Find where the given text appears and provide that cell's center as (X, Y) coordinate. 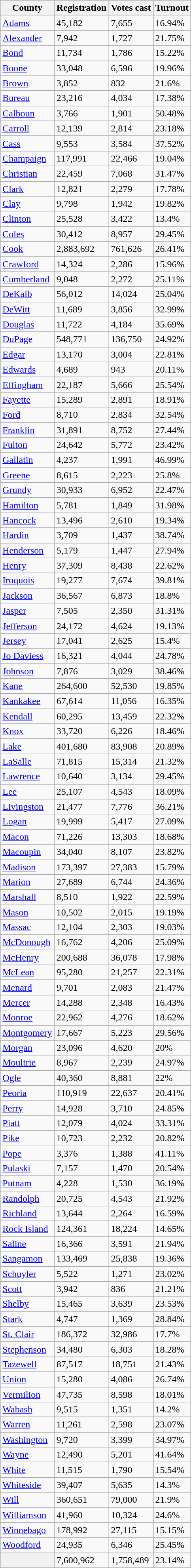
36,567 (81, 596)
10,640 (81, 776)
360,651 (81, 1500)
8,967 (81, 1063)
Livingston (27, 807)
836 (131, 1289)
County (27, 8)
1,849 (131, 505)
Putnam (27, 1184)
Fulton (27, 445)
33,048 (81, 68)
60,295 (81, 716)
Pike (27, 1138)
9,798 (81, 204)
14,024 (131, 294)
401,680 (81, 746)
1,758,489 (131, 1560)
36.19% (172, 1184)
25,838 (131, 1259)
Hardin (27, 535)
Carroll (27, 128)
23.14% (172, 1560)
19.04% (172, 158)
Douglas (27, 324)
Macon (27, 837)
DeKalb (27, 294)
27,689 (81, 882)
79,000 (131, 1500)
26.74% (172, 1379)
34,040 (81, 852)
34.97% (172, 1440)
20,725 (81, 1199)
13,644 (81, 1214)
124,361 (81, 1229)
4,620 (131, 1048)
17.38% (172, 98)
1,437 (131, 535)
5,635 (131, 1485)
10,324 (131, 1515)
18.8% (172, 596)
Warren (27, 1425)
25.45% (172, 1545)
3,709 (81, 535)
12,104 (81, 927)
Morgan (27, 1048)
St. Clair (27, 1334)
5,417 (131, 822)
2,348 (131, 1003)
Johnson (27, 671)
Clay (27, 204)
178,992 (81, 1530)
Bureau (27, 98)
23.53% (172, 1304)
33.31% (172, 1123)
1,271 (131, 1274)
1,922 (131, 897)
264,600 (81, 686)
41.64% (172, 1455)
4,034 (131, 98)
22.31% (172, 972)
24.78% (172, 656)
24.97% (172, 1063)
29.56% (172, 1033)
Woodford (27, 1545)
24.92% (172, 339)
27.94% (172, 550)
21.94% (172, 1244)
548,771 (81, 339)
5,223 (131, 1033)
11,515 (81, 1470)
24.36% (172, 882)
15,280 (81, 1379)
1,727 (131, 38)
Winnebago (27, 1530)
15.79% (172, 867)
11,722 (81, 324)
36,078 (131, 957)
19.03% (172, 927)
22,187 (81, 384)
11,689 (81, 309)
2,223 (131, 475)
Union (27, 1379)
136,750 (131, 339)
36.21% (172, 807)
15,314 (131, 761)
Stephenson (27, 1349)
Sangamon (27, 1259)
Jo Daviess (27, 656)
Edwards (27, 369)
Hancock (27, 520)
1,351 (131, 1410)
27.44% (172, 430)
15,289 (81, 400)
32.99% (172, 309)
6,596 (131, 68)
18.28% (172, 1349)
25,107 (81, 792)
3,591 (131, 1244)
Wabash (27, 1410)
11,261 (81, 1425)
Jackson (27, 596)
Monroe (27, 1018)
12,490 (81, 1455)
Marion (27, 882)
Whiteside (27, 1485)
110,919 (81, 1093)
15,465 (81, 1304)
Christian (27, 173)
16,762 (81, 942)
Jersey (27, 641)
15.96% (172, 264)
Alexander (27, 38)
Iroquois (27, 580)
Clinton (27, 219)
22,637 (131, 1093)
5,666 (131, 384)
Turnout (172, 8)
Cass (27, 143)
50.48% (172, 113)
Peoria (27, 1093)
Mercer (27, 1003)
18,224 (131, 1229)
22,459 (81, 173)
38.74% (172, 535)
Lawrence (27, 776)
24,172 (81, 626)
Vermilion (27, 1394)
28.84% (172, 1319)
Knox (27, 731)
9,048 (81, 279)
2,264 (131, 1214)
McDonough (27, 942)
67,614 (81, 701)
DuPage (27, 339)
19.13% (172, 626)
3,856 (131, 309)
McLean (27, 972)
4,184 (131, 324)
Cook (27, 249)
26.41% (172, 249)
Randolph (27, 1199)
Rock Island (27, 1229)
39.81% (172, 580)
19.19% (172, 912)
Kane (27, 686)
12,079 (81, 1123)
3,004 (131, 354)
Greene (27, 475)
Brown (27, 83)
21.9% (172, 1500)
3,399 (131, 1440)
2,015 (131, 912)
200,688 (81, 957)
1,942 (131, 204)
19,999 (81, 822)
Votes cast (131, 8)
8,438 (131, 565)
Henderson (27, 550)
Shelby (27, 1304)
133,469 (81, 1259)
Henry (27, 565)
Registration (81, 8)
Champaign (27, 158)
14,288 (81, 1003)
19.85% (172, 686)
7,674 (131, 580)
Crawford (27, 264)
12,139 (81, 128)
5,772 (131, 445)
22,962 (81, 1018)
2,279 (131, 189)
173,397 (81, 867)
Bond (27, 53)
2,272 (131, 279)
31,891 (81, 430)
37,309 (81, 565)
7,876 (81, 671)
1,901 (131, 113)
Schuyler (27, 1274)
6,346 (131, 1545)
7,068 (131, 173)
18.09% (172, 792)
21.32% (172, 761)
186,372 (81, 1334)
Montgomery (27, 1033)
52,530 (131, 686)
White (27, 1470)
22% (172, 1078)
6,226 (131, 731)
832 (131, 83)
16.94% (172, 23)
Effingham (27, 384)
Jefferson (27, 626)
25.8% (172, 475)
5,201 (131, 1455)
7,600,962 (81, 1560)
5,179 (81, 550)
3,942 (81, 1289)
32,986 (131, 1334)
1,369 (131, 1319)
Will (27, 1500)
4,044 (131, 656)
3,376 (81, 1153)
16.43% (172, 1003)
17,667 (81, 1033)
20.82% (172, 1138)
22.32% (172, 716)
71,815 (81, 761)
4,689 (81, 369)
3,766 (81, 113)
46.99% (172, 460)
25.11% (172, 279)
22,466 (131, 158)
12,821 (81, 189)
24.85% (172, 1108)
39,407 (81, 1485)
23,216 (81, 98)
2,883,692 (81, 249)
41.11% (172, 1153)
14.65% (172, 1229)
Calhoun (27, 113)
24,642 (81, 445)
4,624 (131, 626)
3,584 (131, 143)
Massac (27, 927)
Clark (27, 189)
2,814 (131, 128)
37.52% (172, 143)
DeWitt (27, 309)
24.6% (172, 1515)
19.96% (172, 68)
18.01% (172, 1394)
31.98% (172, 505)
15.4% (172, 641)
22.62% (172, 565)
2,625 (131, 641)
1,790 (131, 1470)
16.35% (172, 701)
45,182 (81, 23)
3,134 (131, 776)
21,257 (131, 972)
Cumberland (27, 279)
22.81% (172, 354)
Hamilton (27, 505)
4,228 (81, 1184)
20.41% (172, 1093)
41,960 (81, 1515)
20% (172, 1048)
23.42% (172, 445)
18.46% (172, 731)
Stark (27, 1319)
2,232 (131, 1138)
Ogle (27, 1078)
9,553 (81, 143)
27.09% (172, 822)
38.46% (172, 671)
10,502 (81, 912)
13.4% (172, 219)
8,615 (81, 475)
Adams (27, 23)
7,505 (81, 611)
21,477 (81, 807)
4,086 (131, 1379)
Kendall (27, 716)
Moultrie (27, 1063)
Ford (27, 415)
30,412 (81, 234)
10,723 (81, 1138)
21.21% (172, 1289)
6,952 (131, 490)
3,710 (131, 1108)
25.04% (172, 294)
2,303 (131, 927)
19.34% (172, 520)
6,873 (131, 596)
8,510 (81, 897)
2,598 (131, 1425)
17.98% (172, 957)
3,852 (81, 83)
11,734 (81, 53)
8,710 (81, 415)
18.62% (172, 1018)
6,744 (131, 882)
15.15% (172, 1530)
2,891 (131, 400)
17.78% (172, 189)
22.47% (172, 490)
4,237 (81, 460)
Kankakee (27, 701)
16.59% (172, 1214)
87,517 (81, 1364)
23.02% (172, 1274)
4,276 (131, 1018)
3,639 (131, 1304)
Pope (27, 1153)
18.68% (172, 837)
14,928 (81, 1108)
8,107 (131, 852)
2,610 (131, 520)
21.43% (172, 1364)
Edgar (27, 354)
Fayette (27, 400)
1,786 (131, 53)
15.22% (172, 53)
21.6% (172, 83)
6,303 (131, 1349)
17.7% (172, 1334)
20.89% (172, 746)
83,908 (131, 746)
3,029 (131, 671)
14.2% (172, 1410)
7,776 (131, 807)
20.54% (172, 1168)
Piatt (27, 1123)
2,286 (131, 264)
18.91% (172, 400)
Macoupin (27, 852)
Madison (27, 867)
8,957 (131, 234)
4,024 (131, 1123)
27,383 (131, 867)
21.92% (172, 1199)
Mason (27, 912)
95,280 (81, 972)
25.09% (172, 942)
Pulaski (27, 1168)
2,834 (131, 415)
Scott (27, 1289)
McHenry (27, 957)
Menard (27, 988)
2,083 (131, 988)
9,515 (81, 1410)
9,701 (81, 988)
13,303 (131, 837)
9,720 (81, 1440)
47,735 (81, 1394)
33,720 (81, 731)
30,933 (81, 490)
Williamson (27, 1515)
14,324 (81, 264)
Perry (27, 1108)
25.54% (172, 384)
14.3% (172, 1485)
34,480 (81, 1349)
Jasper (27, 611)
Coles (27, 234)
23.18% (172, 128)
2,239 (131, 1063)
2,350 (131, 611)
16,366 (81, 1244)
Franklin (27, 430)
32.54% (172, 415)
1,470 (131, 1168)
Boone (27, 68)
761,626 (131, 249)
23.07% (172, 1425)
1,991 (131, 460)
8,752 (131, 430)
35.69% (172, 324)
1,388 (131, 1153)
25,528 (81, 219)
17,041 (81, 641)
Lee (27, 792)
Tazewell (27, 1364)
8,881 (131, 1078)
19.36% (172, 1259)
13,496 (81, 520)
4,206 (131, 942)
15.54% (172, 1470)
40,360 (81, 1078)
21.75% (172, 38)
Saline (27, 1244)
Washington (27, 1440)
LaSalle (27, 761)
11,056 (131, 701)
19.82% (172, 204)
13,170 (81, 354)
13,459 (131, 716)
5,522 (81, 1274)
Logan (27, 822)
16,321 (81, 656)
31.47% (172, 173)
24,935 (81, 1545)
943 (131, 369)
21.47% (172, 988)
20.11% (172, 369)
Grundy (27, 490)
117,991 (81, 158)
23.82% (172, 852)
71,226 (81, 837)
Richland (27, 1214)
7,655 (131, 23)
Marshall (27, 897)
5,781 (81, 505)
Lake (27, 746)
Wayne (27, 1455)
Gallatin (27, 460)
31.31% (172, 611)
7,157 (81, 1168)
4,747 (81, 1319)
56,012 (81, 294)
1,447 (131, 550)
18,751 (131, 1364)
27,115 (131, 1530)
19,277 (81, 580)
23,096 (81, 1048)
22.59% (172, 897)
1,530 (131, 1184)
8,598 (131, 1394)
7,942 (81, 38)
3,422 (131, 219)
